Return the [X, Y] coordinate for the center point of the cell that contains the specified text.  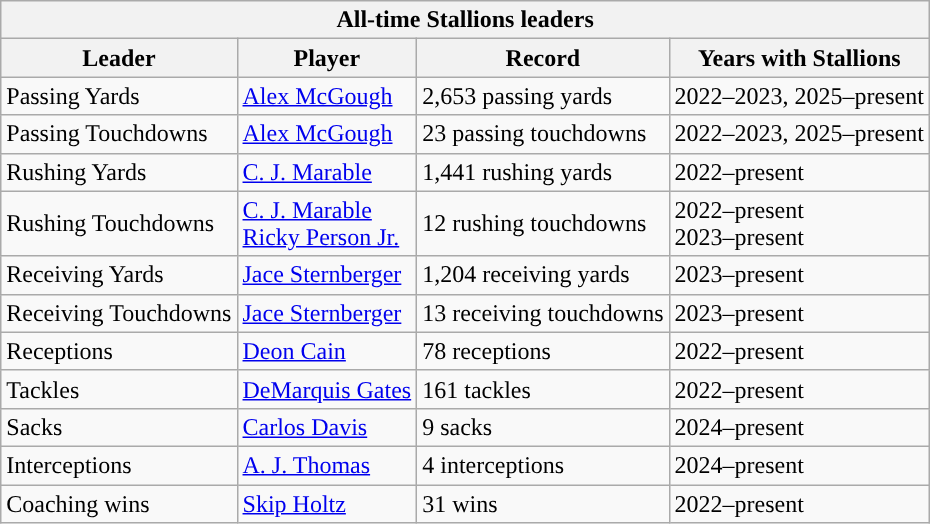
1,441 rushing yards [543, 172]
9 sacks [543, 427]
Receiving Yards [119, 275]
2022–present2023–present [799, 224]
23 passing touchdowns [543, 134]
Carlos Davis [327, 427]
13 receiving touchdowns [543, 313]
Deon Cain [327, 351]
Receiving Touchdowns [119, 313]
Tackles [119, 389]
78 receptions [543, 351]
All-time Stallions leaders [466, 20]
161 tackles [543, 389]
Record [543, 58]
Interceptions [119, 465]
Skip Holtz [327, 503]
1,204 receiving yards [543, 275]
Years with Stallions [799, 58]
Player [327, 58]
Sacks [119, 427]
Coaching wins [119, 503]
A. J. Thomas [327, 465]
31 wins [543, 503]
Receptions [119, 351]
Rushing Touchdowns [119, 224]
C. J. MarableRicky Person Jr. [327, 224]
DeMarquis Gates [327, 389]
C. J. Marable [327, 172]
Leader [119, 58]
4 interceptions [543, 465]
Passing Yards [119, 96]
Passing Touchdowns [119, 134]
2,653 passing yards [543, 96]
Rushing Yards [119, 172]
12 rushing touchdowns [543, 224]
